Determine the [X, Y] coordinate at the center of the cell enclosing the given text.  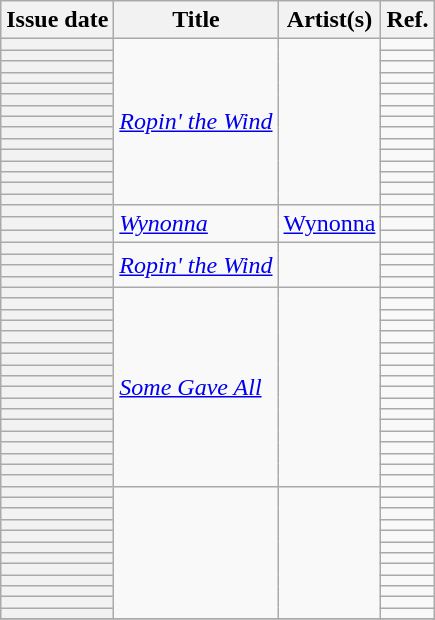
Ref. [408, 20]
Issue date [58, 20]
Some Gave All [196, 386]
Artist(s) [330, 20]
Title [196, 20]
